Scan for the cell matching the given text and deliver its [X, Y] coordinate at center. 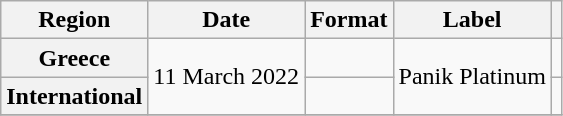
Date [226, 20]
Panik Platinum [472, 77]
Format [349, 20]
Greece [74, 58]
Region [74, 20]
International [74, 96]
11 March 2022 [226, 77]
Label [472, 20]
